Capture the cell that displays the provided text and extract its (x, y) central coordinate. 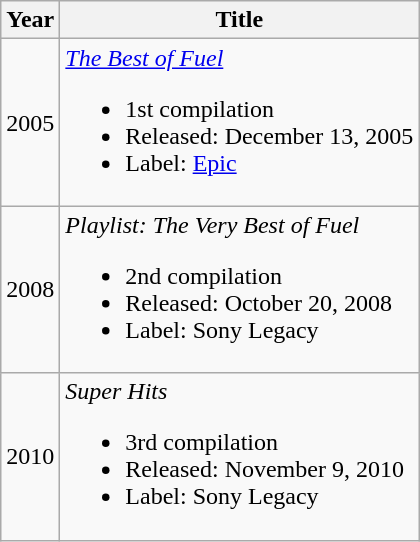
Title (240, 20)
Year (30, 20)
2010 (30, 456)
Super Hits3rd compilationReleased: November 9, 2010Label: Sony Legacy (240, 456)
2005 (30, 122)
Playlist: The Very Best of Fuel2nd compilationReleased: October 20, 2008Label: Sony Legacy (240, 290)
2008 (30, 290)
The Best of Fuel1st compilationReleased: December 13, 2005Label: Epic (240, 122)
